Search for the cell housing the specified text and yield its [X, Y] center coordinate. 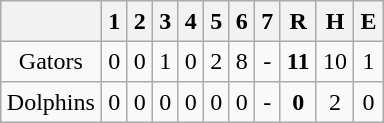
7 [268, 21]
5 [217, 21]
4 [191, 21]
11 [298, 61]
3 [166, 21]
10 [335, 61]
Dolphins [51, 102]
R [298, 21]
Gators [51, 61]
6 [242, 21]
8 [242, 61]
H [335, 21]
E [369, 21]
